From the cell containing the given text, extract its center point as (X, Y) coordinate. 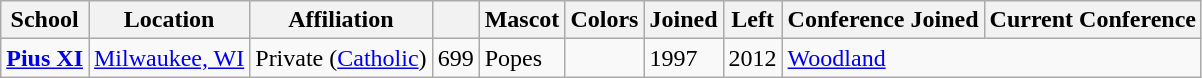
School (45, 20)
1997 (684, 58)
Pius XI (45, 58)
Current Conference (1092, 20)
Joined (684, 20)
Milwaukee, WI (168, 58)
Affiliation (341, 20)
Mascot (522, 20)
Conference Joined (883, 20)
Location (168, 20)
Private (Catholic) (341, 58)
Left (752, 20)
2012 (752, 58)
Colors (604, 20)
Popes (522, 58)
699 (456, 58)
Woodland (992, 58)
